Detect which cell encompasses the target text, then output its [X, Y] center coordinate. 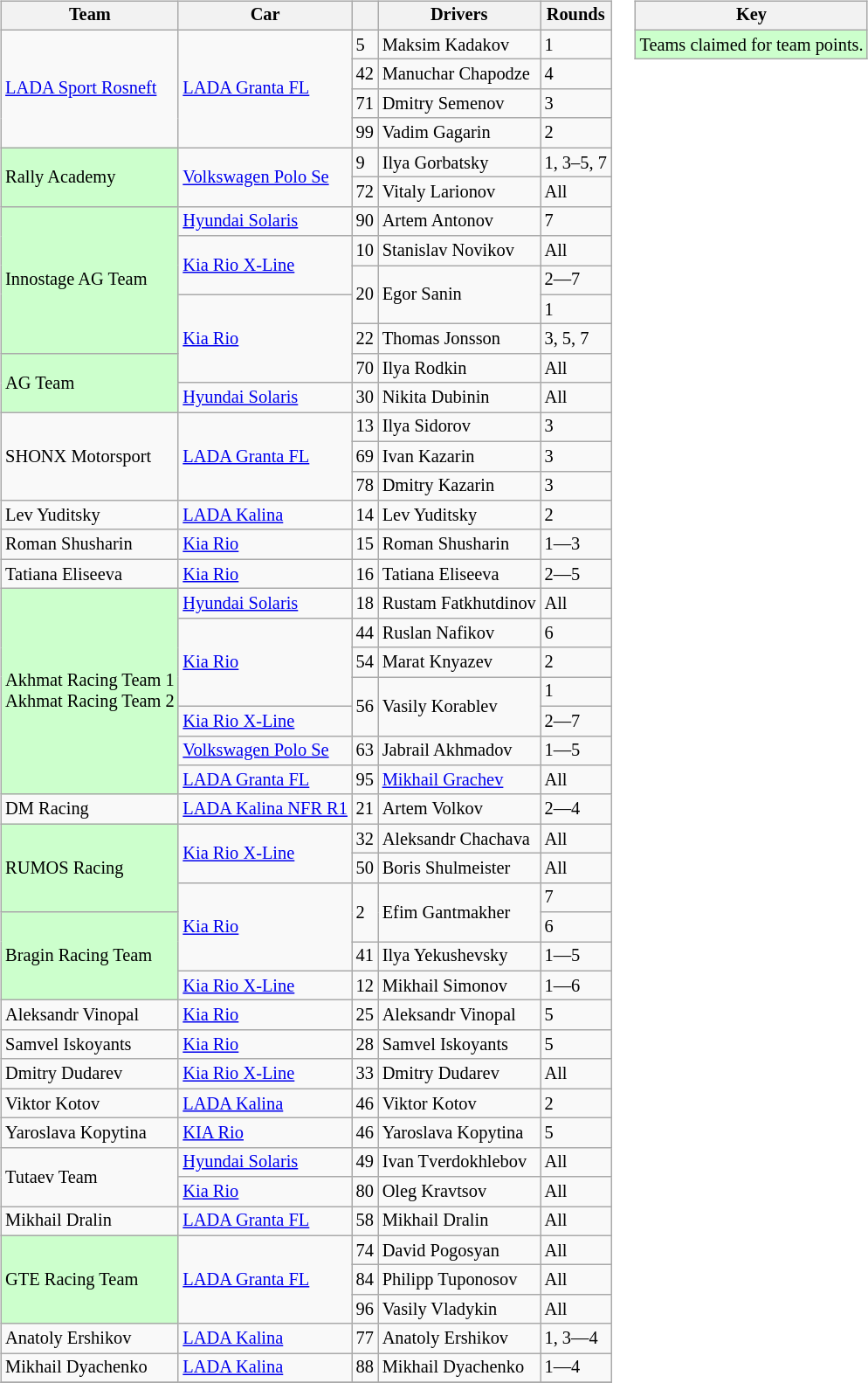
Teams claimed for team points. [752, 45]
30 [365, 398]
20 [365, 295]
14 [365, 515]
42 [365, 74]
Marat Knyazev [459, 662]
Mikhail Simonov [459, 985]
2—5 [576, 574]
Manuchar Chapodze [459, 74]
69 [365, 456]
1—6 [576, 985]
95 [365, 780]
Ivan Tverdokhlebov [459, 1162]
15 [365, 544]
1, 3—4 [576, 1338]
Artem Volkov [459, 809]
49 [365, 1162]
Rustam Fatkhutdinov [459, 604]
25 [365, 1015]
Bragin Racing Team [89, 956]
54 [365, 662]
13 [365, 427]
Maksim Kadakov [459, 45]
1—3 [576, 544]
Rounds [576, 16]
Drivers [459, 16]
Efim Gantmakher [459, 912]
Ivan Kazarin [459, 456]
32 [365, 839]
Oleg Kravtsov [459, 1192]
56 [365, 706]
Nikita Dubinin [459, 398]
72 [365, 192]
90 [365, 221]
Vasily Korablev [459, 706]
21 [365, 809]
70 [365, 369]
77 [365, 1338]
DM Racing [89, 809]
9 [365, 163]
Artem Antonov [459, 221]
41 [365, 957]
LADA Kalina NFR R1 [265, 809]
Rally Academy [89, 176]
99 [365, 133]
74 [365, 1250]
4 [576, 74]
Thomas Jonsson [459, 339]
1, 3–5, 7 [576, 163]
KIA Rio [265, 1133]
2—4 [576, 809]
Philipp Tuponosov [459, 1280]
22 [365, 339]
Vitaly Larionov [459, 192]
96 [365, 1310]
84 [365, 1280]
88 [365, 1368]
Egor Sanin [459, 295]
Stanislav Novikov [459, 251]
Mikhail Grachev [459, 780]
Vadim Gagarin [459, 133]
33 [365, 1074]
78 [365, 486]
10 [365, 251]
Akhmat Racing Team 1Akhmat Racing Team 2 [89, 692]
44 [365, 633]
LADA Sport Rosneft [89, 89]
58 [365, 1221]
Innostage AG Team [89, 280]
1—4 [576, 1368]
Car [265, 16]
David Pogosyan [459, 1250]
18 [365, 604]
Key [752, 16]
Ilya Rodkin [459, 369]
Ilya Gorbatsky [459, 163]
63 [365, 750]
Dmitry Semenov [459, 104]
Dmitry Kazarin [459, 486]
Boris Shulmeister [459, 868]
Vasily Vladykin [459, 1310]
Ruslan Nafikov [459, 633]
16 [365, 574]
71 [365, 104]
Ilya Sidorov [459, 427]
12 [365, 985]
80 [365, 1192]
50 [365, 868]
SHONX Motorsport [89, 456]
Team [89, 16]
28 [365, 1045]
Jabrail Akhmadov [459, 750]
Ilya Yekushevsky [459, 957]
3, 5, 7 [576, 339]
Tutaev Team [89, 1176]
RUMOS Racing [89, 868]
AG Team [89, 383]
Aleksandr Chachava [459, 839]
GTE Racing Team [89, 1279]
